Extract the (x, y) coordinate from the center of the cell holding the provided text.  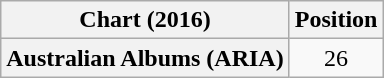
26 (336, 58)
Australian Albums (ARIA) (145, 58)
Chart (2016) (145, 20)
Position (336, 20)
